Find where the given text appears and provide that cell's center as [x, y] coordinate. 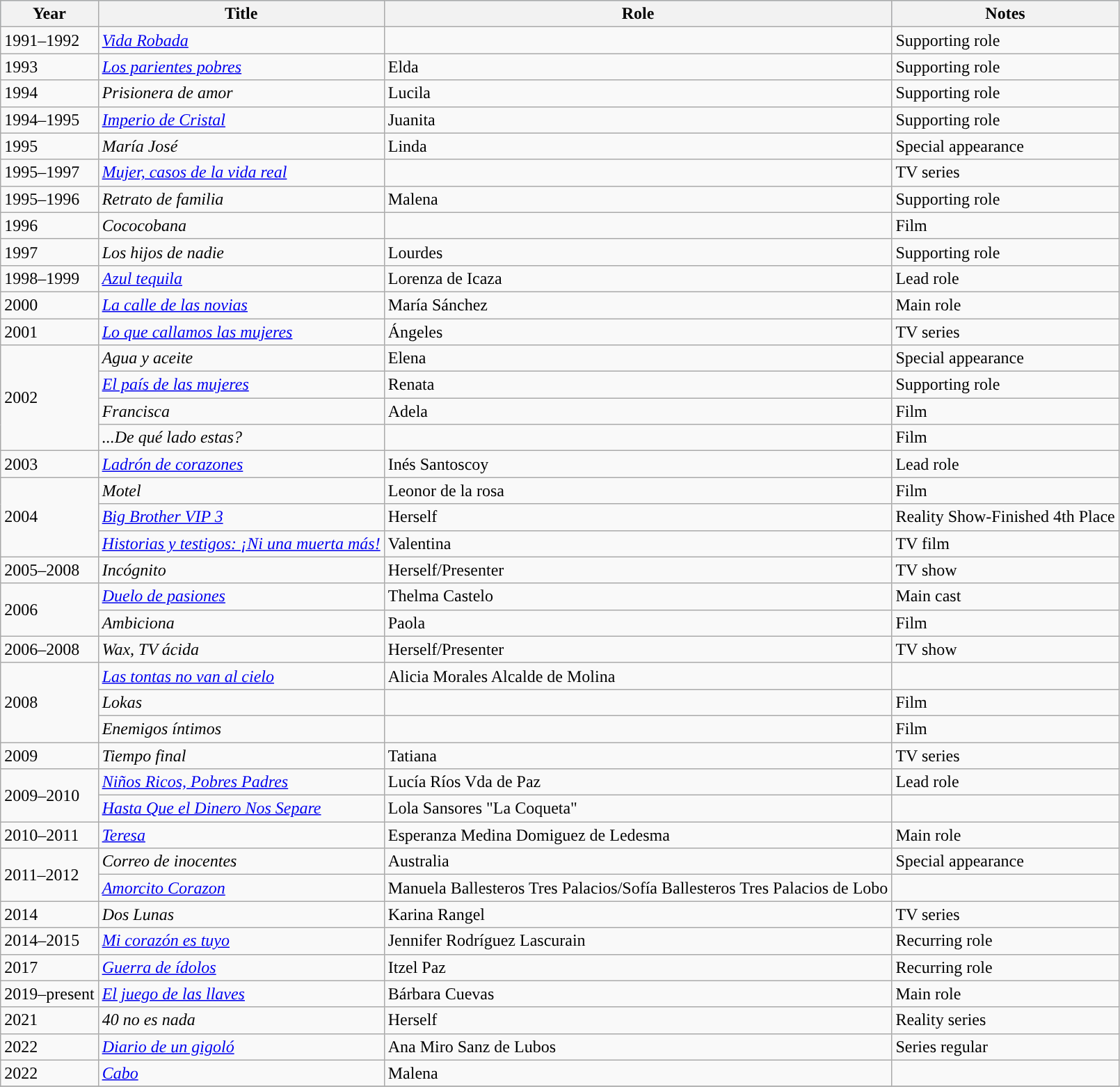
40 no es nada [241, 1020]
Big Brother VIP 3 [241, 517]
2006–2008 [49, 649]
2008 [49, 702]
Notes [1005, 14]
Correo de inocentes [241, 862]
Tatiana [638, 755]
Los hijos de nadie [241, 252]
Leonor de la rosa [638, 491]
Main cast [1005, 596]
Hasta Que el Dinero Nos Separe [241, 809]
2017 [49, 967]
2009 [49, 755]
Imperio de Cristal [241, 120]
Reality series [1005, 1020]
Karina Rangel [638, 914]
Title [241, 14]
Esperanza Medina Domiguez de Ledesma [638, 835]
El juego de las llaves [241, 994]
Series regular [1005, 1047]
Wax, TV ácida [241, 649]
El país de las mujeres [241, 385]
Mujer, casos de la vida real [241, 173]
Azul tequila [241, 278]
Lorenza de Icaza [638, 278]
Adela [638, 411]
Bárbara Cuevas [638, 994]
2001 [49, 332]
2000 [49, 305]
Amorcito Corazon [241, 888]
Historias y testigos: ¡Ni una muerta más! [241, 543]
Lo que callamos las mujeres [241, 332]
2010–2011 [49, 835]
TV film [1005, 543]
Francisca [241, 411]
2014 [49, 914]
Lucía Ríos Vda de Paz [638, 782]
1998–1999 [49, 278]
Niños Ricos, Pobres Padres [241, 782]
Ana Miro Sanz de Lubos [638, 1047]
Cabo [241, 1073]
1991–1992 [49, 40]
Mi corazón es tuyo [241, 941]
Renata [638, 385]
1995–1996 [49, 199]
2009–2010 [49, 795]
Enemigos íntimos [241, 729]
2021 [49, 1020]
2002 [49, 398]
Reality Show-Finished 4th Place [1005, 517]
Elda [638, 67]
Year [49, 14]
María José [241, 146]
Lokas [241, 702]
Los parientes pobres [241, 67]
Linda [638, 146]
2014–2015 [49, 941]
1995–1997 [49, 173]
Thelma Castelo [638, 596]
Role [638, 14]
Manuela Ballesteros Tres Palacios/Sofía Ballesteros Tres Palacios de Lobo [638, 888]
1996 [49, 225]
Agua y aceite [241, 358]
Lola Sansores "La Coqueta" [638, 809]
2019–present [49, 994]
Duelo de pasiones [241, 596]
La calle de las novias [241, 305]
2003 [49, 464]
Jennifer Rodríguez Lascurain [638, 941]
1993 [49, 67]
Tiempo final [241, 755]
2006 [49, 610]
Lucila [638, 93]
Ladrón de corazones [241, 464]
Guerra de ídolos [241, 967]
Ángeles [638, 332]
Diario de un gigoló [241, 1047]
1994 [49, 93]
1994–1995 [49, 120]
Valentina [638, 543]
Inés Santoscoy [638, 464]
Itzel Paz [638, 967]
1997 [49, 252]
Cococobana [241, 225]
...De qué lado estas? [241, 438]
Ambiciona [241, 623]
Prisionera de amor [241, 93]
Motel [241, 491]
Australia [638, 862]
Teresa [241, 835]
1995 [49, 146]
2005–2008 [49, 570]
2011–2012 [49, 875]
Retrato de familia [241, 199]
2004 [49, 517]
Dos Lunas [241, 914]
Elena [638, 358]
María Sánchez [638, 305]
Lourdes [638, 252]
Paola [638, 623]
Juanita [638, 120]
Las tontas no van al cielo [241, 676]
Incógnito [241, 570]
Vida Robada [241, 40]
Alicia Morales Alcalde de Molina [638, 676]
